For the text-containing cell, return its midpoint in [X, Y] coordinate format. 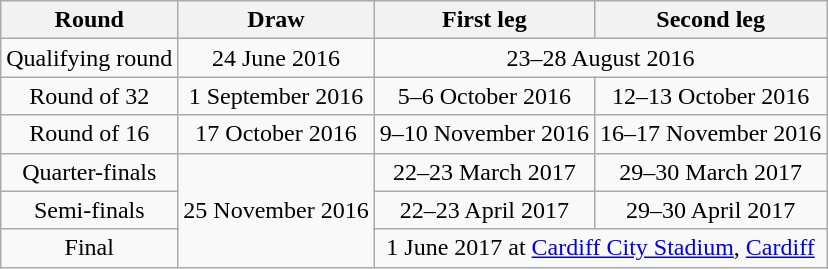
23–28 August 2016 [600, 58]
Final [90, 248]
Round of 16 [90, 134]
25 November 2016 [276, 210]
5–6 October 2016 [484, 96]
1 September 2016 [276, 96]
Draw [276, 20]
29–30 April 2017 [711, 210]
Semi-finals [90, 210]
Second leg [711, 20]
29–30 March 2017 [711, 172]
Round of 32 [90, 96]
16–17 November 2016 [711, 134]
22–23 March 2017 [484, 172]
Qualifying round [90, 58]
22–23 April 2017 [484, 210]
First leg [484, 20]
17 October 2016 [276, 134]
12–13 October 2016 [711, 96]
Round [90, 20]
9–10 November 2016 [484, 134]
24 June 2016 [276, 58]
Quarter-finals [90, 172]
1 June 2017 at Cardiff City Stadium, Cardiff [600, 248]
